Locate the cell with the specified text and output its (X, Y) center coordinate. 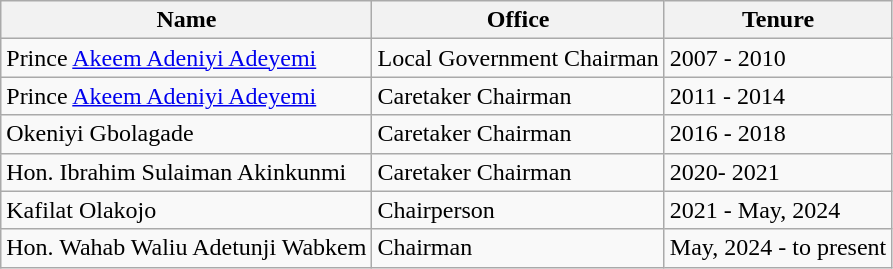
Local Government Chairman (518, 58)
2016 - 2018 (778, 134)
Kafilat Olakojo (186, 210)
Name (186, 20)
2011 - 2014 (778, 96)
Chairperson (518, 210)
Hon. Ibrahim Sulaiman Akinkunmi (186, 172)
2007 - 2010 (778, 58)
Hon. Wahab Waliu Adetunji Wabkem (186, 248)
Okeniyi Gbolagade (186, 134)
Tenure (778, 20)
2021 - May, 2024 (778, 210)
Chairman (518, 248)
2020- 2021 (778, 172)
Office (518, 20)
May, 2024 - to present (778, 248)
